Provide the [X, Y] coordinate of the cell's center where the given text is located.  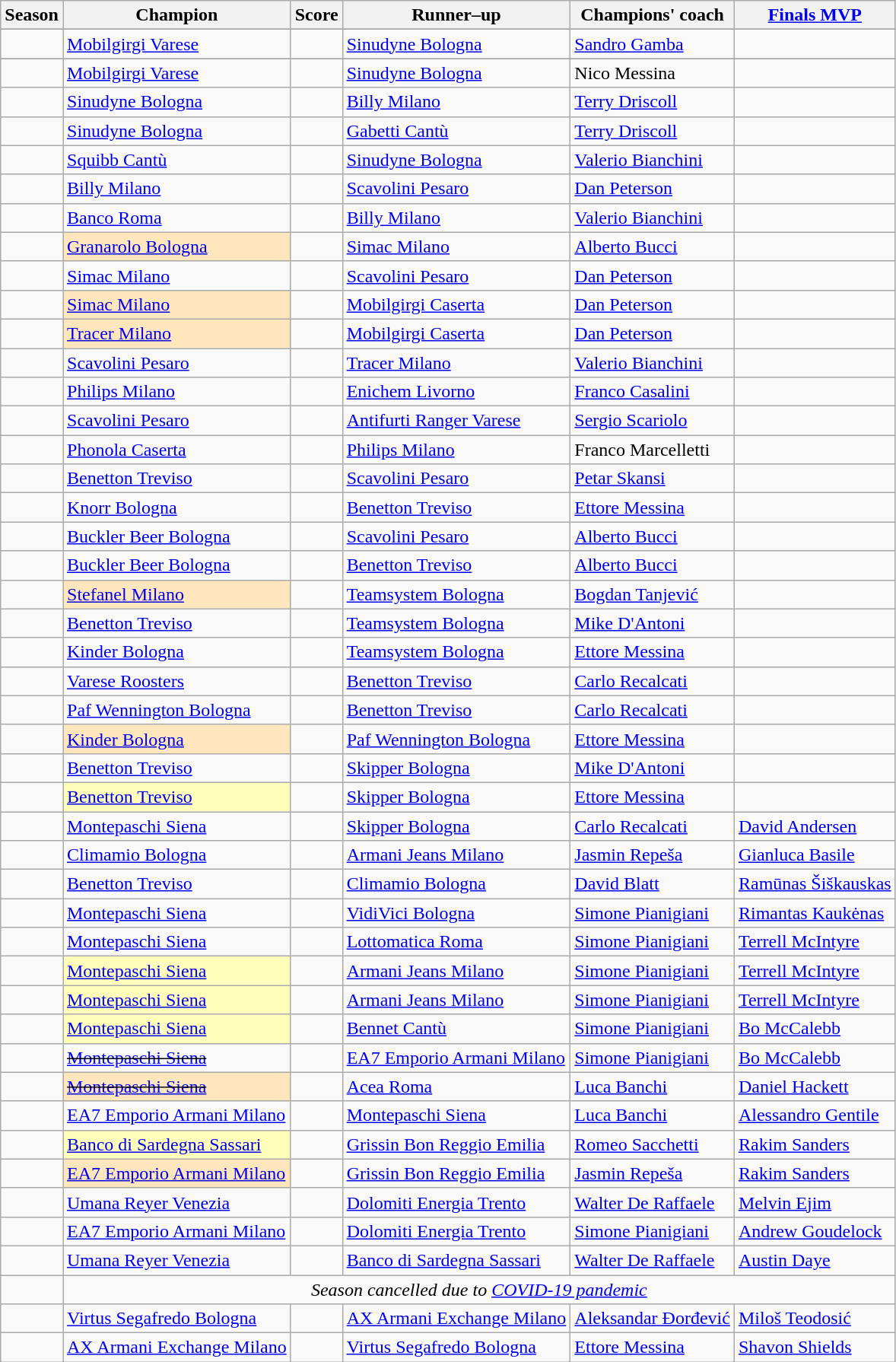
Banco Roma [176, 218]
Aleksandar Đorđević [653, 1319]
Antifurti Ranger Varese [456, 421]
Andrew Goudelock [815, 1231]
Acea Roma [456, 1087]
Enichem Livorno [456, 392]
Squibb Cantù [176, 160]
Granarolo Bologna [176, 247]
Champions' coach [653, 15]
Sergio Scariolo [653, 421]
Miloš Teodosić [815, 1319]
Runner–up [456, 15]
Alessandro Gentile [815, 1115]
Gabetti Cantù [456, 131]
Franco Marcelletti [653, 450]
Champion [176, 15]
Daniel Hackett [815, 1087]
David Blatt [653, 884]
Score [316, 15]
Melvin Ejim [815, 1202]
Bogdan Tanjević [653, 594]
Season cancelled due to COVID-19 pandemic [479, 1290]
Romeo Sacchetti [653, 1144]
Ramūnas Šiškauskas [815, 884]
Nico Messina [653, 73]
Finals MVP [815, 15]
Petar Skansi [653, 479]
Franco Casalini [653, 392]
Phonola Caserta [176, 450]
VidiVici Bologna [456, 913]
Season [32, 15]
Shavon Shields [815, 1348]
Bennet Cantù [456, 1029]
Stefanel Milano [176, 594]
Gianluca Basile [815, 855]
Rimantas Kaukėnas [815, 913]
Lottomatica Roma [456, 942]
Austin Daye [815, 1260]
Knorr Bologna [176, 508]
Sandro Gamba [653, 44]
David Andersen [815, 826]
Varese Roosters [176, 681]
